Find where the given text appears and provide that cell's center as [X, Y] coordinate. 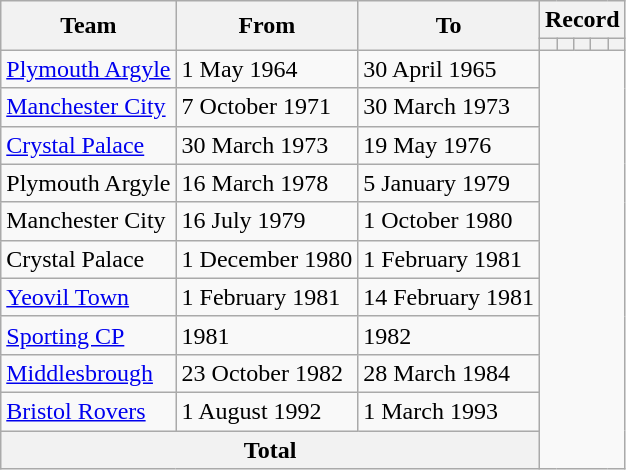
To [449, 26]
1 October 1980 [449, 221]
1 August 1992 [267, 411]
1 May 1964 [267, 69]
1 December 1980 [267, 259]
Total [270, 449]
Bristol Rovers [88, 411]
14 February 1981 [449, 297]
Record [582, 20]
1981 [267, 335]
16 March 1978 [267, 183]
28 March 1984 [449, 373]
Sporting CP [88, 335]
1982 [449, 335]
Team [88, 26]
5 January 1979 [449, 183]
1 March 1993 [449, 411]
From [267, 26]
16 July 1979 [267, 221]
30 April 1965 [449, 69]
23 October 1982 [267, 373]
Yeovil Town [88, 297]
Middlesbrough [88, 373]
19 May 1976 [449, 145]
7 October 1971 [267, 107]
